Scan for the cell matching the given text and deliver its (X, Y) coordinate at center. 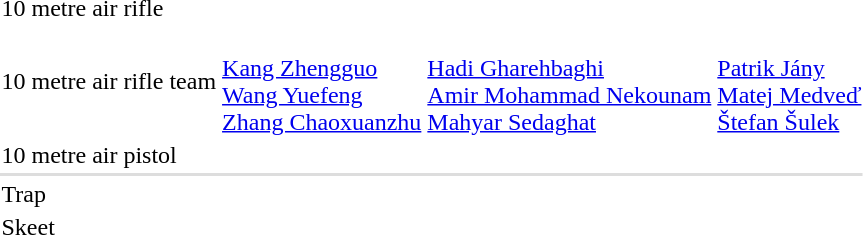
Kang ZhengguoWang YuefengZhang Chaoxuanzhu (322, 82)
Hadi GharehbaghiAmir Mohammad NekounamMahyar Sedaghat (570, 82)
Trap (109, 194)
10 metre air rifle team (109, 82)
Patrik JányMatej MedveďŠtefan Šulek (790, 82)
10 metre air pistol (109, 155)
